Detect which cell encompasses the target text, then output its (X, Y) center coordinate. 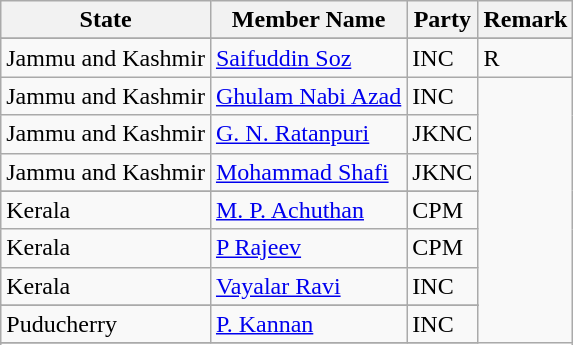
M. P. Achuthan (308, 210)
Ghulam Nabi Azad (308, 96)
P Rajeev (308, 248)
P. Kannan (308, 324)
Vayalar Ravi (308, 286)
Mohammad Shafi (308, 172)
Puducherry (106, 324)
R (526, 58)
Remark (526, 20)
Member Name (308, 20)
State (106, 20)
Party (442, 20)
Saifuddin Soz (308, 58)
G. N. Ratanpuri (308, 134)
